Pinpoint the cell where the given text exists, returning its [X, Y] midpoint coordinate. 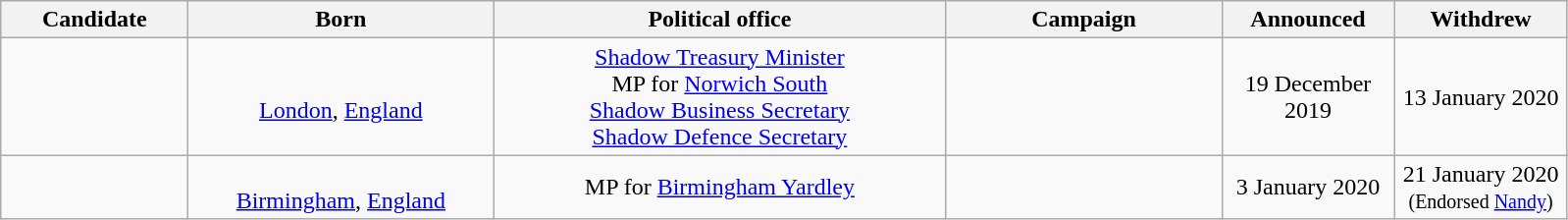
19 December 2019 [1308, 96]
3 January 2020 [1308, 187]
Political office [720, 20]
Birmingham, England [341, 187]
London, England [341, 96]
Candidate [94, 20]
Campaign [1083, 20]
Born [341, 20]
MP for Birmingham Yardley [720, 187]
Withdrew [1481, 20]
Shadow Treasury Minister MP for Norwich South Shadow Business Secretary Shadow Defence Secretary [720, 96]
Announced [1308, 20]
21 January 2020(Endorsed Nandy) [1481, 187]
13 January 2020 [1481, 96]
